Capture the cell that displays the provided text and extract its (X, Y) central coordinate. 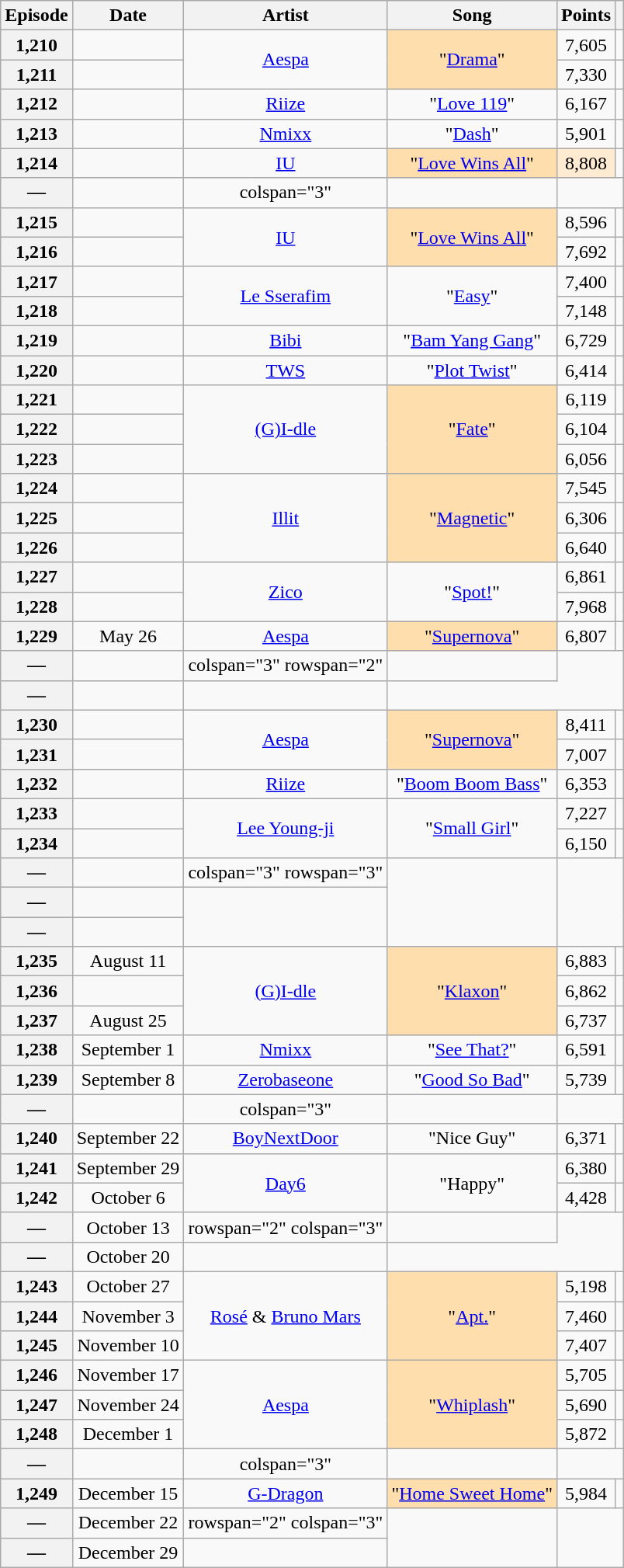
1,217 (36, 281)
"Dash" (472, 134)
TWS (286, 370)
Song (472, 16)
1,225 (36, 518)
September 8 (128, 1080)
"Home Sweet Home" (472, 1493)
"Boom Boom Bass" (472, 784)
7,545 (585, 488)
"Love 119" (472, 104)
"Fate" (472, 429)
8,596 (585, 222)
7,330 (585, 75)
1,210 (36, 45)
November 3 (128, 1316)
"Good So Bad" (472, 1080)
Zerobaseone (286, 1080)
BoyNextDoor (286, 1139)
1,222 (36, 429)
1,227 (36, 577)
5,872 (585, 1434)
"Easy" (472, 296)
"Nice Guy" (472, 1139)
"Apt." (472, 1316)
September 29 (128, 1168)
6,380 (585, 1168)
October 6 (128, 1198)
Lee Young-ji (286, 828)
"Happy" (472, 1183)
1,249 (36, 1493)
Zico (286, 592)
December 29 (128, 1552)
7,460 (585, 1316)
colspan="3" rowspan="2" (286, 666)
Artist (286, 16)
6,119 (585, 400)
November 17 (128, 1375)
1,226 (36, 548)
1,240 (36, 1139)
1,214 (36, 163)
1,221 (36, 400)
7,692 (585, 252)
"See That?" (472, 1050)
December 15 (128, 1493)
1,232 (36, 784)
8,411 (585, 725)
1,223 (36, 459)
Day6 (286, 1183)
5,901 (585, 134)
1,213 (36, 134)
1,244 (36, 1316)
"Small Girl" (472, 828)
5,690 (585, 1405)
5,705 (585, 1375)
September 22 (128, 1139)
Episode (36, 16)
4,428 (585, 1198)
"Whiplash" (472, 1405)
7,227 (585, 813)
1,243 (36, 1286)
October 27 (128, 1286)
6,150 (585, 843)
6,414 (585, 370)
1,231 (36, 754)
Le Sserafim (286, 296)
1,216 (36, 252)
November 10 (128, 1346)
1,245 (36, 1346)
May 26 (128, 636)
October 13 (128, 1227)
1,219 (36, 340)
8,808 (585, 163)
6,640 (585, 548)
1,242 (36, 1198)
1,247 (36, 1405)
5,739 (585, 1080)
7,605 (585, 45)
August 25 (128, 1020)
Bibi (286, 340)
1,211 (36, 75)
7,007 (585, 754)
"Drama" (472, 60)
6,883 (585, 961)
Date (128, 16)
6,862 (585, 991)
1,248 (36, 1434)
October 20 (128, 1257)
1,239 (36, 1080)
1,230 (36, 725)
1,234 (36, 843)
6,353 (585, 784)
December 1 (128, 1434)
1,224 (36, 488)
6,737 (585, 1020)
7,968 (585, 607)
1,237 (36, 1020)
7,400 (585, 281)
Points (585, 16)
1,212 (36, 104)
6,167 (585, 104)
1,220 (36, 370)
6,591 (585, 1050)
August 11 (128, 961)
6,807 (585, 636)
1,236 (36, 991)
6,306 (585, 518)
6,729 (585, 340)
6,104 (585, 429)
November 24 (128, 1405)
December 22 (128, 1523)
Illit (286, 518)
1,218 (36, 311)
Rosé & Bruno Mars (286, 1316)
6,371 (585, 1139)
1,235 (36, 961)
"Magnetic" (472, 518)
1,228 (36, 607)
"Bam Yang Gang" (472, 340)
1,246 (36, 1375)
1,241 (36, 1168)
"Klaxon" (472, 991)
6,861 (585, 577)
G-Dragon (286, 1493)
7,148 (585, 311)
7,407 (585, 1346)
6,056 (585, 459)
"Spot!" (472, 592)
"Plot Twist" (472, 370)
1,233 (36, 813)
5,984 (585, 1493)
colspan="3" rowspan="3" (286, 873)
September 1 (128, 1050)
1,229 (36, 636)
5,198 (585, 1286)
1,238 (36, 1050)
1,215 (36, 222)
